Search for the cell housing the specified text and yield its (x, y) center coordinate. 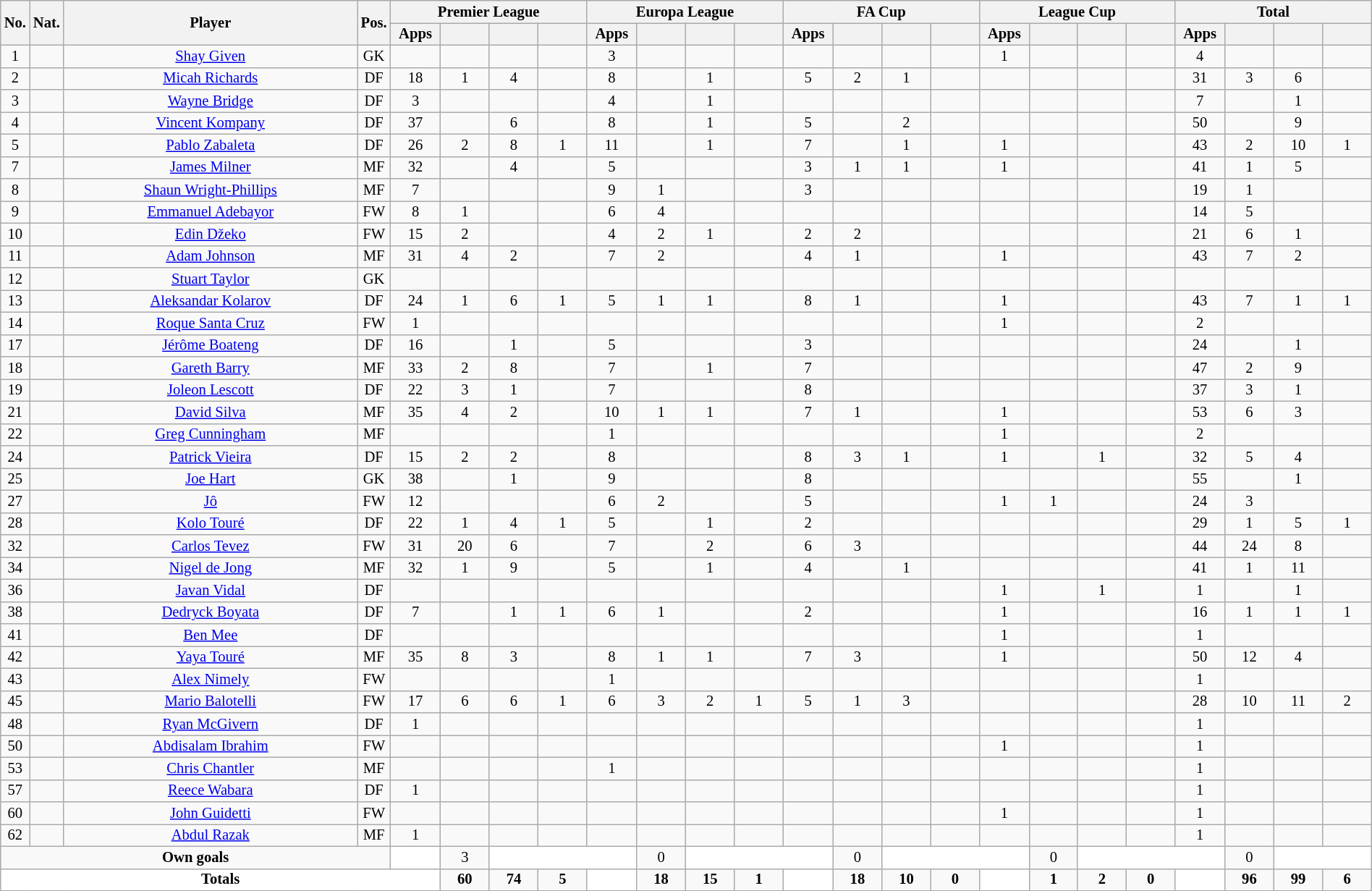
Total (1274, 12)
62 (15, 835)
Emmanuel Adebayor (211, 211)
96 (1250, 880)
Dedryck Boyata (211, 612)
Totals (221, 880)
Shaun Wright-Phillips (211, 190)
Carlos Tevez (211, 546)
Premier League (489, 12)
Joe Hart (211, 479)
Shay Given (211, 56)
Player (211, 22)
99 (1298, 880)
Aleksandar Kolarov (211, 301)
Own goals (195, 857)
Reece Wabara (211, 790)
26 (415, 145)
Abdisalam Ibrahim (211, 746)
25 (15, 479)
Pablo Zabaleta (211, 145)
Edin Džeko (211, 235)
Gareth Barry (211, 368)
42 (15, 657)
FA Cup (881, 12)
Ryan McGivern (211, 724)
Kolo Touré (211, 524)
57 (15, 790)
Jérôme Boateng (211, 346)
45 (15, 702)
Patrick Vieira (211, 457)
Ben Mee (211, 635)
Micah Richards (211, 78)
55 (1200, 479)
Europa League (685, 12)
20 (465, 546)
33 (415, 368)
Adam Johnson (211, 256)
Pos. (374, 22)
44 (1200, 546)
48 (15, 724)
Jô (211, 501)
John Guidetti (211, 814)
Vincent Kompany (211, 123)
Nat. (46, 22)
Stuart Taylor (211, 279)
Yaya Touré (211, 657)
Nigel de Jong (211, 567)
Chris Chantler (211, 769)
Mario Balotelli (211, 702)
74 (514, 880)
36 (15, 591)
29 (1200, 524)
Alex Nimely (211, 679)
Abdul Razak (211, 835)
Roque Santa Cruz (211, 323)
34 (15, 567)
Wayne Bridge (211, 101)
No. (15, 22)
47 (1200, 368)
Javan Vidal (211, 591)
David Silva (211, 413)
Joleon Lescott (211, 389)
13 (15, 301)
Greg Cunningham (211, 434)
27 (15, 501)
League Cup (1077, 12)
James Milner (211, 168)
